From the cell containing the given text, extract its center point as [x, y] coordinate. 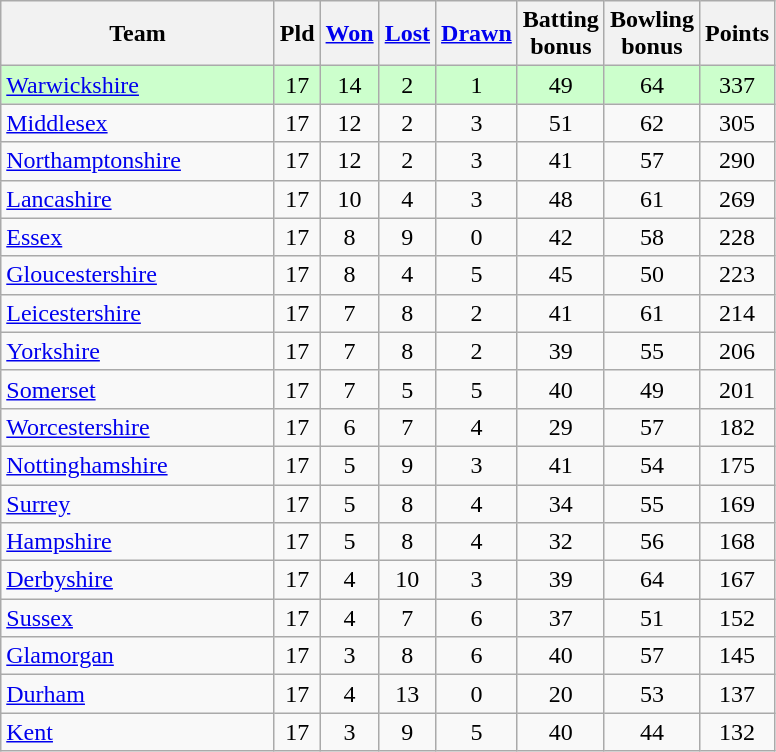
Glamorgan [138, 656]
Surrey [138, 503]
37 [560, 618]
175 [736, 465]
Leicestershire [138, 313]
Somerset [138, 389]
Worcestershire [138, 427]
Team [138, 34]
182 [736, 427]
Warwickshire [138, 85]
Won [350, 34]
Pld [297, 34]
Sussex [138, 618]
169 [736, 503]
Yorkshire [138, 351]
152 [736, 618]
Derbyshire [138, 580]
Lost [407, 34]
168 [736, 542]
56 [652, 542]
Northamptonshire [138, 161]
269 [736, 199]
32 [560, 542]
Bowling bonus [652, 34]
Kent [138, 732]
Nottinghamshire [138, 465]
Gloucestershire [138, 275]
20 [560, 694]
1 [477, 85]
14 [350, 85]
337 [736, 85]
214 [736, 313]
44 [652, 732]
206 [736, 351]
13 [407, 694]
Hampshire [138, 542]
Lancashire [138, 199]
145 [736, 656]
29 [560, 427]
58 [652, 237]
132 [736, 732]
48 [560, 199]
223 [736, 275]
34 [560, 503]
Essex [138, 237]
137 [736, 694]
45 [560, 275]
Drawn [477, 34]
Middlesex [138, 123]
54 [652, 465]
228 [736, 237]
53 [652, 694]
Batting bonus [560, 34]
Durham [138, 694]
167 [736, 580]
305 [736, 123]
50 [652, 275]
62 [652, 123]
Points [736, 34]
290 [736, 161]
201 [736, 389]
42 [560, 237]
